Search for the cell housing the specified text and yield its [X, Y] center coordinate. 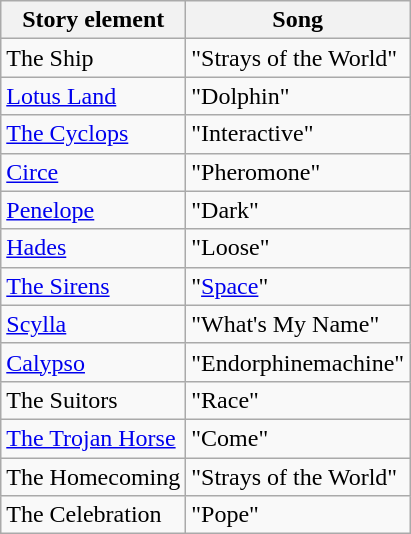
"Space" [298, 286]
"What's My Name" [298, 324]
Calypso [94, 362]
The Homecoming [94, 477]
"Pheromone" [298, 172]
The Sirens [94, 286]
The Ship [94, 58]
Story element [94, 20]
Song [298, 20]
Circe [94, 172]
Penelope [94, 210]
Scylla [94, 324]
"Race" [298, 400]
"Dolphin" [298, 96]
Lotus Land [94, 96]
The Suitors [94, 400]
"Interactive" [298, 134]
The Celebration [94, 515]
"Pope" [298, 515]
The Trojan Horse [94, 438]
"Endorphinemachine" [298, 362]
"Dark" [298, 210]
"Come" [298, 438]
Hades [94, 248]
The Cyclops [94, 134]
"Loose" [298, 248]
